For the text-containing cell, return its midpoint in (X, Y) coordinate format. 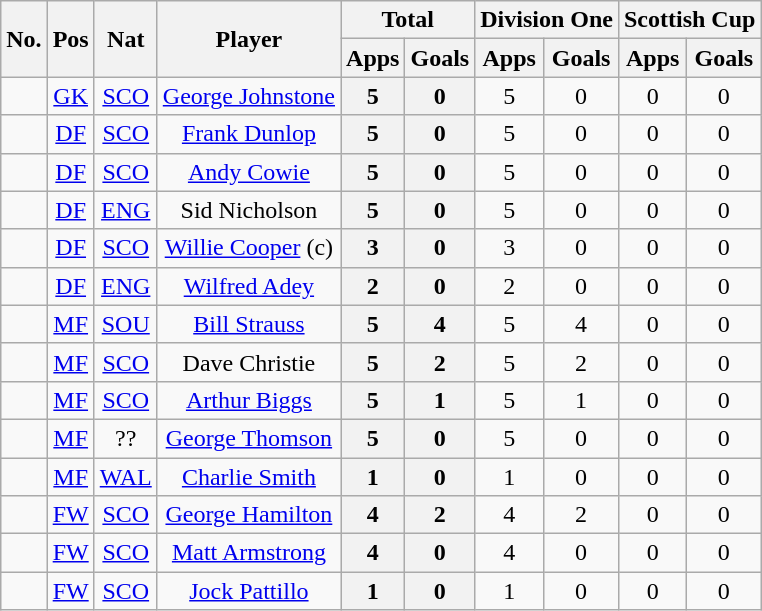
Frank Dunlop (248, 134)
George Thomson (248, 438)
GK (70, 96)
Willie Cooper (c) (248, 248)
Player (248, 39)
George Hamilton (248, 515)
No. (24, 39)
Andy Cowie (248, 172)
Charlie Smith (248, 477)
Pos (70, 39)
Scottish Cup (689, 20)
Nat (126, 39)
Bill Strauss (248, 324)
George Johnstone (248, 96)
Matt Armstrong (248, 553)
Jock Pattillo (248, 591)
Wilfred Adey (248, 286)
WAL (126, 477)
SOU (126, 324)
Arthur Biggs (248, 400)
?? (126, 438)
Dave Christie (248, 362)
Total (408, 20)
Sid Nicholson (248, 210)
Division One (547, 20)
